Return (x, y) of the center of cell containing provided text 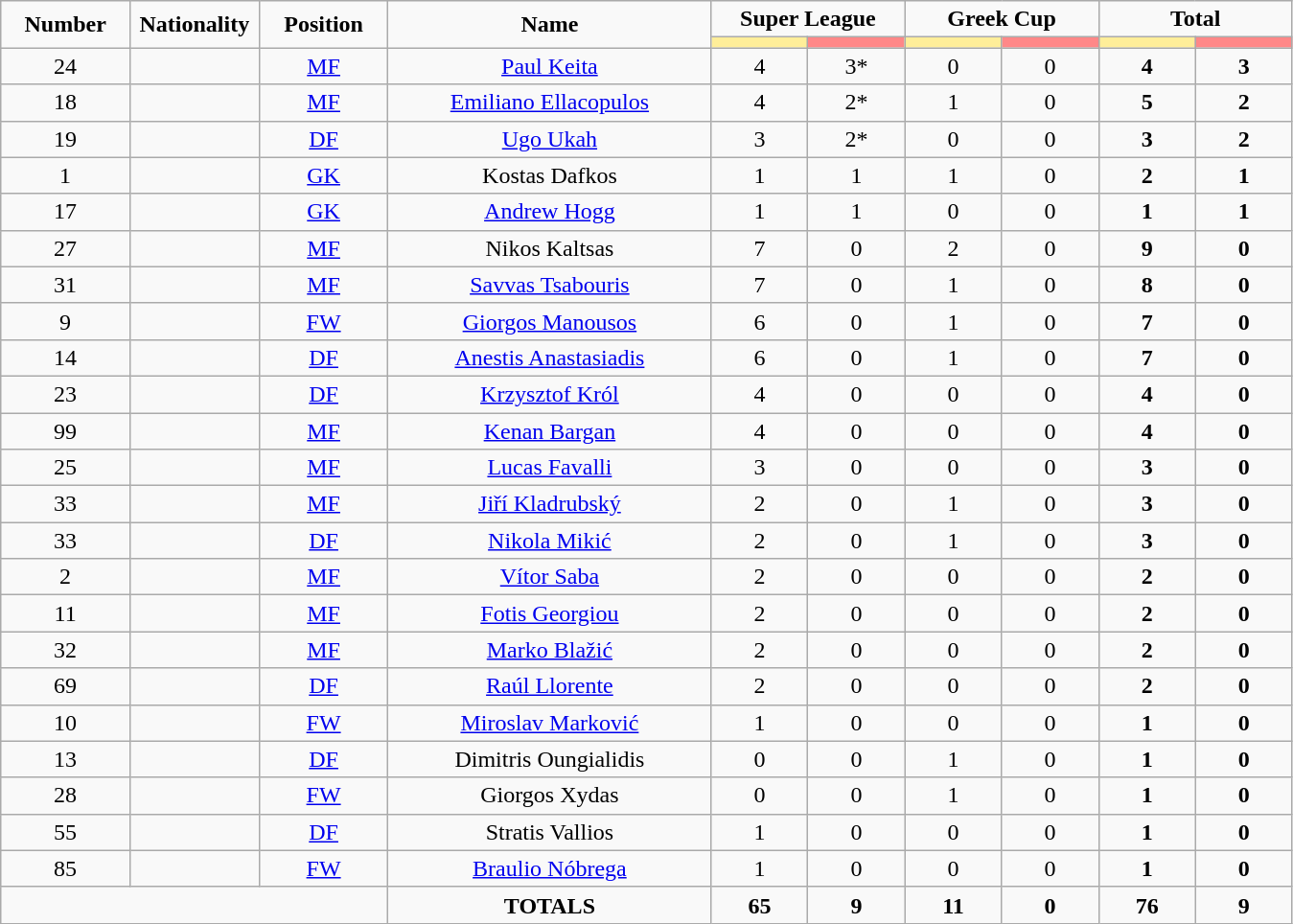
28 (65, 796)
99 (65, 430)
5 (1146, 103)
Emiliano Ellacopulos (550, 103)
Miroslav Marković (550, 723)
19 (65, 139)
Giorgos Xydas (550, 796)
Number (65, 25)
17 (65, 212)
Greek Cup (1002, 19)
Anestis Anastasiadis (550, 358)
Savvas Tsabouris (550, 285)
Krzysztof Król (550, 394)
Kenan Bargan (550, 430)
24 (65, 66)
10 (65, 723)
32 (65, 650)
18 (65, 103)
76 (1146, 905)
8 (1146, 285)
14 (65, 358)
31 (65, 285)
Vítor Saba (550, 577)
Nikos Kaltsas (550, 248)
Position (324, 25)
Nikola Mikić (550, 541)
Nationality (194, 25)
23 (65, 394)
Super League (808, 19)
Raúl Llorente (550, 686)
Andrew Hogg (550, 212)
Kostas Dafkos (550, 175)
Fotis Georgiou (550, 613)
Marko Blažić (550, 650)
Jiří Kladrubský (550, 504)
Ugo Ukah (550, 139)
3* (857, 66)
Giorgos Manousos (550, 321)
Paul Keita (550, 66)
65 (759, 905)
27 (65, 248)
Name (550, 25)
Total (1195, 19)
Lucas Favalli (550, 468)
TOTALS (550, 905)
85 (65, 868)
Braulio Nóbrega (550, 868)
25 (65, 468)
69 (65, 686)
Stratis Vallios (550, 832)
Dimitris Oungialidis (550, 759)
13 (65, 759)
55 (65, 832)
